Return the (X, Y) coordinate for the center point of the cell that contains the specified text.  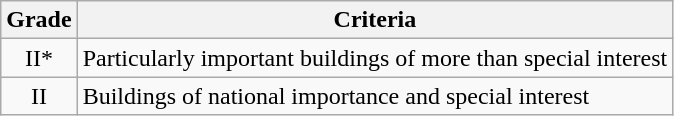
Particularly important buildings of more than special interest (375, 58)
II* (39, 58)
II (39, 96)
Criteria (375, 20)
Grade (39, 20)
Buildings of national importance and special interest (375, 96)
